Find where the given text appears and provide that cell's center as (X, Y) coordinate. 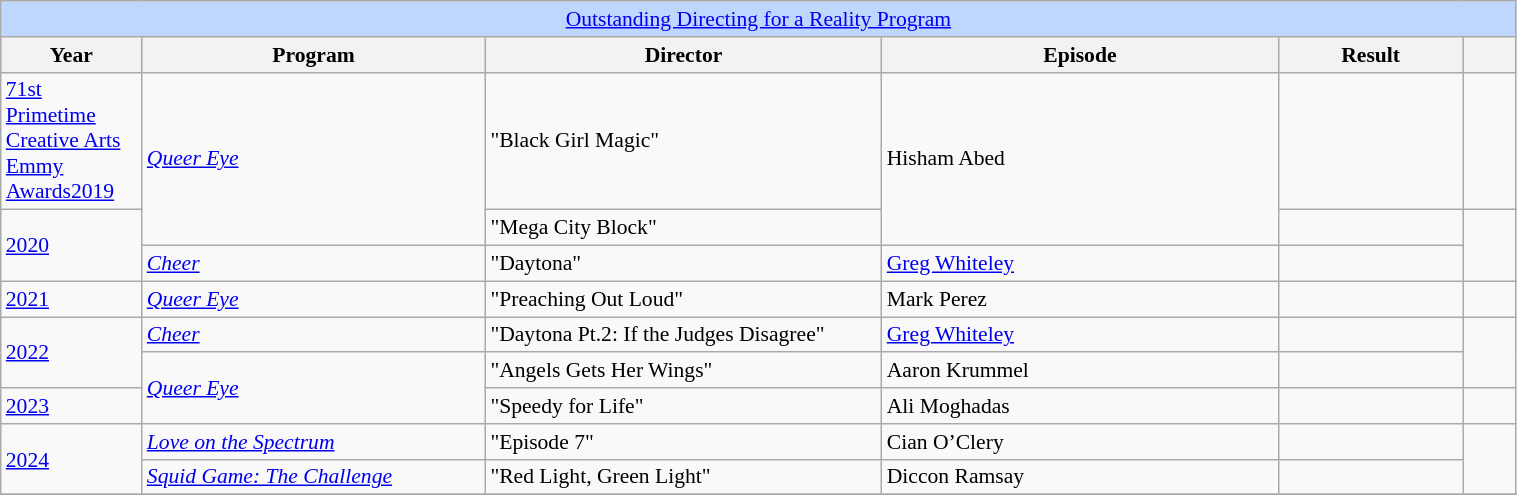
"Speedy for Life" (683, 406)
"Black Girl Magic" (683, 141)
"Mega City Block" (683, 228)
Love on the Spectrum (314, 442)
Episode (1080, 55)
2020 (72, 246)
"Red Light, Green Light" (683, 477)
Ali Moghadas (1080, 406)
"Episode 7" (683, 442)
"Daytona" (683, 264)
2022 (72, 352)
Year (72, 55)
Mark Perez (1080, 299)
Diccon Ramsay (1080, 477)
Program (314, 55)
71st Primetime Creative Arts Emmy Awards2019 (72, 141)
Result (1370, 55)
Aaron Krummel (1080, 371)
Squid Game: The Challenge (314, 477)
"Preaching Out Loud" (683, 299)
Cian O’Clery (1080, 442)
2023 (72, 406)
2024 (72, 460)
"Daytona Pt.2: If the Judges Disagree" (683, 335)
"Angels Gets Her Wings" (683, 371)
Hisham Abed (1080, 158)
Outstanding Directing for a Reality Program (758, 19)
Director (683, 55)
2021 (72, 299)
